For the text-containing cell, return its midpoint in (X, Y) coordinate format. 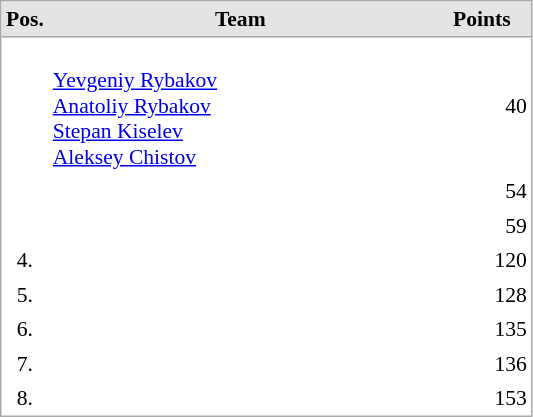
135 (482, 329)
Pos. (26, 20)
Points (482, 20)
6. (26, 329)
40 (482, 106)
8. (26, 398)
59 (482, 225)
4. (26, 260)
Team (240, 20)
153 (482, 398)
5. (26, 295)
7. (26, 363)
128 (482, 295)
136 (482, 363)
54 (482, 191)
Yevgeniy Rybakov Anatoliy Rybakov Stepan Kiselev Aleksey Chistov (240, 106)
120 (482, 260)
